Output the (X, Y) coordinate of the center of the cell containing the given text.  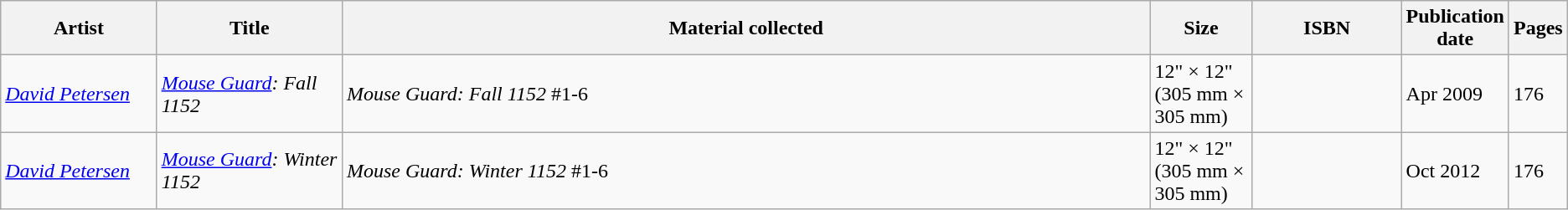
Material collected (745, 28)
Mouse Guard: Fall 1152 #1-6 (745, 94)
Publication date (1455, 28)
Mouse Guard: Winter 1152 #1-6 (745, 171)
Pages (1538, 28)
Mouse Guard: Fall 1152 (250, 94)
Size (1201, 28)
Oct 2012 (1455, 171)
Title (250, 28)
Artist (79, 28)
Apr 2009 (1455, 94)
Mouse Guard: Winter 1152 (250, 171)
ISBN (1327, 28)
